Capture the cell that displays the provided text and extract its (x, y) central coordinate. 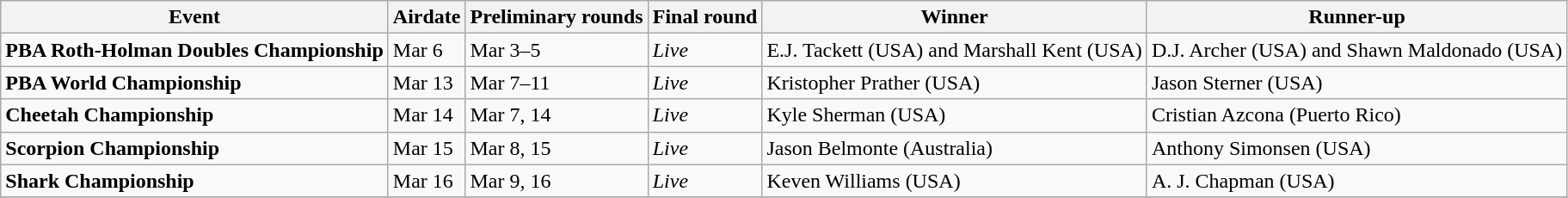
Mar 14 (427, 115)
Winner (955, 17)
Jason Belmonte (Australia) (955, 148)
Final round (705, 17)
Cristian Azcona (Puerto Rico) (1356, 115)
Runner-up (1356, 17)
PBA Roth-Holman Doubles Championship (194, 50)
Mar 3–5 (556, 50)
Airdate (427, 17)
Shark Championship (194, 181)
E.J. Tackett (USA) and Marshall Kent (USA) (955, 50)
A. J. Chapman (USA) (1356, 181)
Kyle Sherman (USA) (955, 115)
PBA World Championship (194, 83)
Preliminary rounds (556, 17)
Kristopher Prather (USA) (955, 83)
Mar 9, 16 (556, 181)
Mar 7–11 (556, 83)
Event (194, 17)
Mar 7, 14 (556, 115)
Mar 6 (427, 50)
Scorpion Championship (194, 148)
Cheetah Championship (194, 115)
Jason Sterner (USA) (1356, 83)
Mar 16 (427, 181)
Anthony Simonsen (USA) (1356, 148)
Keven Williams (USA) (955, 181)
Mar 13 (427, 83)
Mar 8, 15 (556, 148)
Mar 15 (427, 148)
D.J. Archer (USA) and Shawn Maldonado (USA) (1356, 50)
